Identify which cell holds the provided text, then report its [x, y] central coordinate. 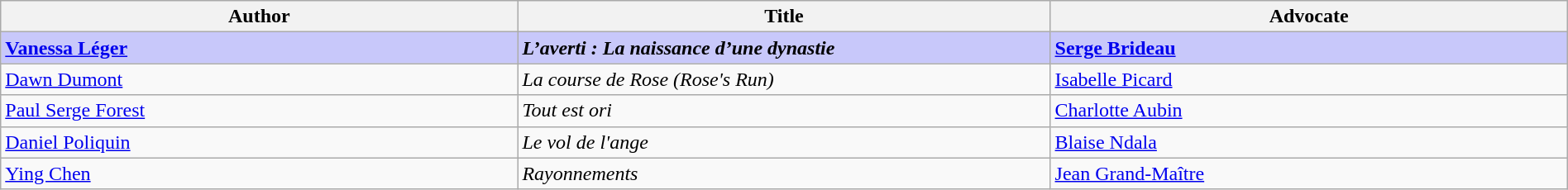
Tout est ori [784, 111]
Vanessa Léger [260, 48]
Dawn Dumont [260, 79]
La course de Rose (Rose's Run) [784, 79]
Daniel Poliquin [260, 142]
Serge Brideau [1308, 48]
L’averti : La naissance d’une dynastie [784, 48]
Le vol de l'ange [784, 142]
Paul Serge Forest [260, 111]
Ying Chen [260, 173]
Isabelle Picard [1308, 79]
Blaise Ndala [1308, 142]
Charlotte Aubin [1308, 111]
Author [260, 17]
Jean Grand-Maître [1308, 173]
Rayonnements [784, 173]
Title [784, 17]
Advocate [1308, 17]
